From the cell containing the given text, extract its center point as [x, y] coordinate. 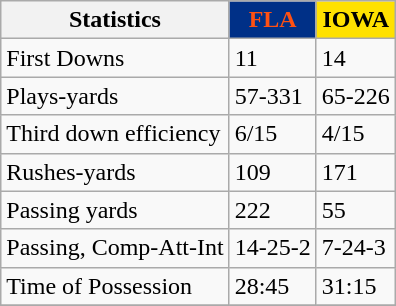
Plays-yards [115, 96]
FLA [272, 20]
Statistics [115, 20]
55 [356, 210]
IOWA [356, 20]
Third down efficiency [115, 134]
Time of Possession [115, 286]
First Downs [115, 58]
171 [356, 172]
65-226 [356, 96]
14 [356, 58]
11 [272, 58]
222 [272, 210]
28:45 [272, 286]
Rushes-yards [115, 172]
Passing, Comp-Att-Int [115, 248]
31:15 [356, 286]
7-24-3 [356, 248]
109 [272, 172]
57-331 [272, 96]
4/15 [356, 134]
6/15 [272, 134]
14-25-2 [272, 248]
Passing yards [115, 210]
